Output the [X, Y] coordinate of the center of the cell containing the given text.  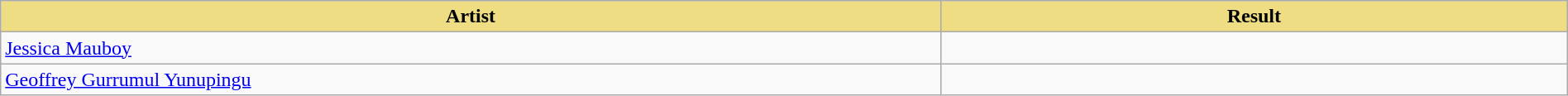
Artist [471, 17]
Result [1254, 17]
Jessica Mauboy [471, 48]
Geoffrey Gurrumul Yunupingu [471, 79]
